For the text-containing cell, return its midpoint in [x, y] coordinate format. 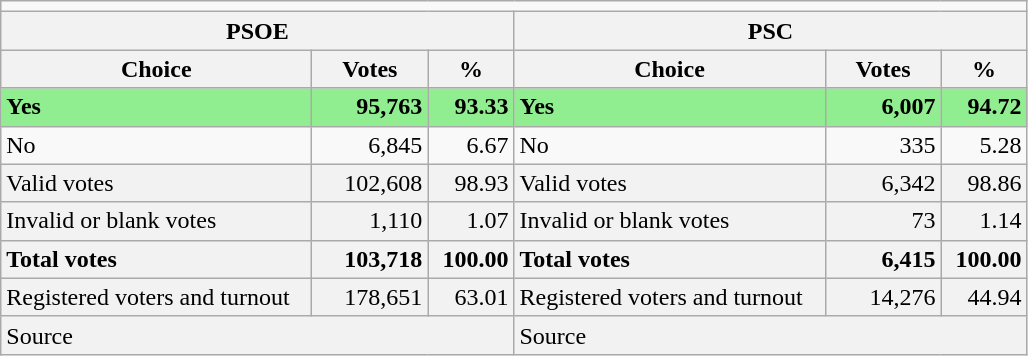
14,276 [883, 297]
6.67 [471, 145]
PSC [770, 31]
63.01 [471, 297]
102,608 [370, 183]
5.28 [984, 145]
93.33 [471, 107]
6,007 [883, 107]
1,110 [370, 221]
PSOE [258, 31]
335 [883, 145]
44.94 [984, 297]
95,763 [370, 107]
6,845 [370, 145]
103,718 [370, 259]
73 [883, 221]
178,651 [370, 297]
98.93 [471, 183]
6,415 [883, 259]
6,342 [883, 183]
1.14 [984, 221]
98.86 [984, 183]
1.07 [471, 221]
94.72 [984, 107]
